Determine the [X, Y] coordinate at the center of the cell enclosing the given text.  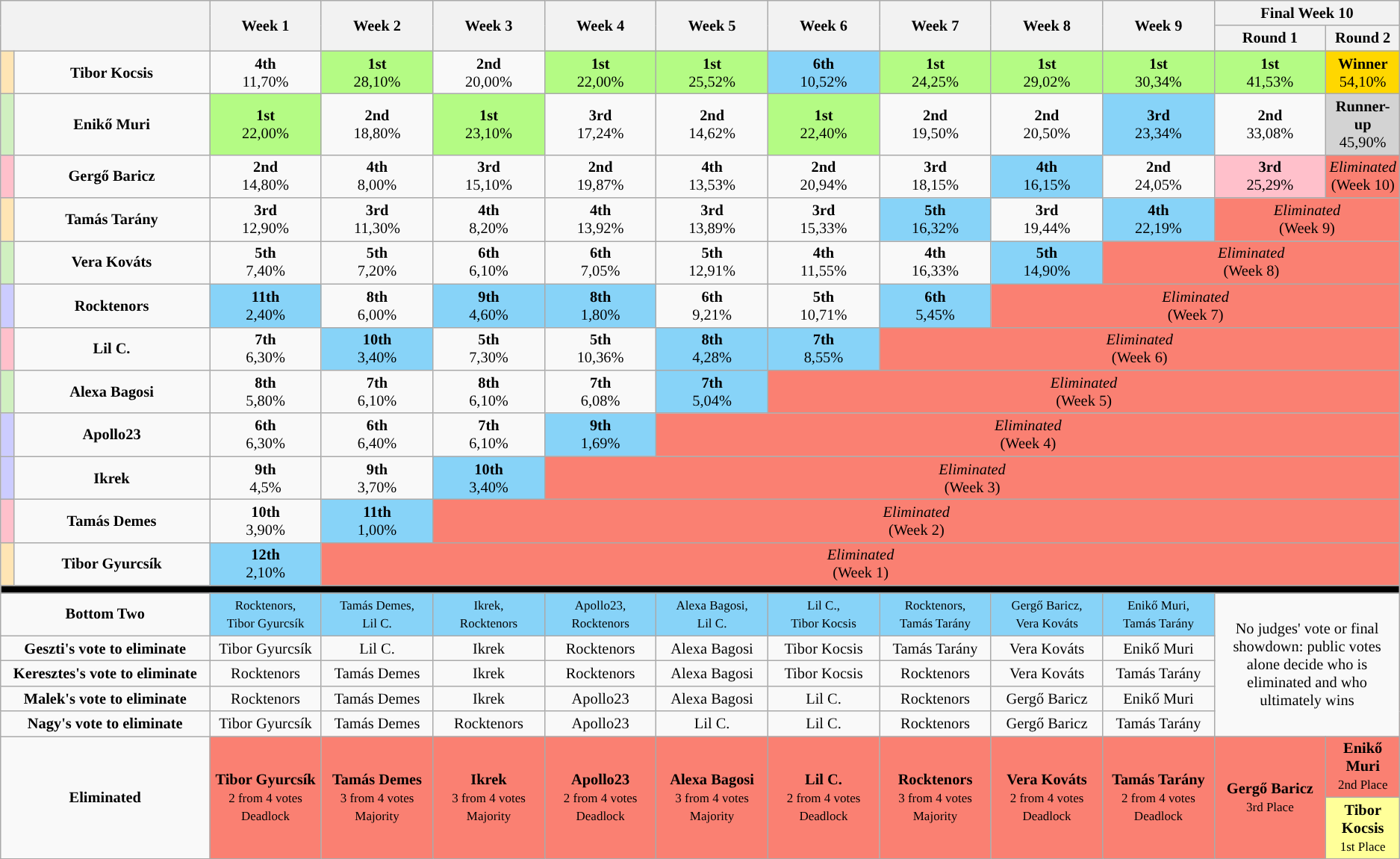
9th3,70% [376, 478]
Week 1 [266, 25]
6th10,52% [823, 72]
Week 4 [600, 25]
1st23,10% [489, 124]
1st24,25% [936, 72]
5th7,20% [376, 262]
Vera Kováts2 from 4 votes Deadlock [1047, 796]
3rd23,34% [1159, 124]
4th16,15% [1047, 176]
Week 5 [712, 25]
3rd18,15% [936, 176]
3rd13,89% [712, 220]
Enikő Muri2nd Place [1363, 766]
Week 3 [489, 25]
4th8,00% [376, 176]
9th4,60% [489, 306]
Bottom Two [105, 614]
Winner54,10% [1363, 72]
2nd20,94% [823, 176]
Gergő Baricz3rd Place [1269, 796]
8th4,28% [712, 349]
Week 6 [823, 25]
4th11,55% [823, 262]
6th6,30% [266, 435]
Week 7 [936, 25]
Tibor Gyurcsík2 from 4 votes Deadlock [266, 796]
7th8,55% [823, 349]
Ikrek,Rocktenors [489, 614]
Eliminated(Week 4) [1028, 435]
Eliminated(Week 2) [917, 521]
3rd12,90% [266, 220]
Tamás Demes,Lil C. [376, 614]
1st28,10% [376, 72]
2nd33,08% [1269, 124]
8th5,80% [266, 391]
4th11,70% [266, 72]
Week 2 [376, 25]
Eliminated(Week 3) [972, 478]
11th2,40% [266, 306]
5th14,90% [1047, 262]
Eliminated(Week 6) [1139, 349]
9th1,69% [600, 435]
1st41,53% [1269, 72]
Eliminated(Week 7) [1195, 306]
Week 9 [1159, 25]
4th13,92% [600, 220]
Tamás Tarány2 from 4 votes Deadlock [1159, 796]
1st29,02% [1047, 72]
Runner-up45,90% [1363, 124]
Tamás Demes3 from 4 votes Majority [376, 796]
Rocktenors,Tamás Tarány [936, 614]
Final Week 10 [1307, 13]
6th5,45% [936, 306]
3rd15,10% [489, 176]
5th7,30% [489, 349]
4th16,33% [936, 262]
Eliminated(Week 1) [860, 564]
3rd25,29% [1269, 176]
1st25,52% [712, 72]
4th8,20% [489, 220]
7th6,30% [266, 349]
Lil C.,Tibor Kocsis [823, 614]
Eliminated(Week 8) [1251, 262]
6th6,40% [376, 435]
3rd17,24% [600, 124]
Lil C.2 from 4 votes Deadlock [823, 796]
Rocktenors3 from 4 votes Majority [936, 796]
Gergő Baricz,Vera Kováts [1047, 614]
Week 8 [1047, 25]
5th7,40% [266, 262]
5th10,36% [600, 349]
Keresztes's vote to eliminate [105, 673]
7th5,04% [712, 391]
6th7,05% [600, 262]
3rd15,33% [823, 220]
Malek's vote to eliminate [105, 698]
8th6,00% [376, 306]
8th1,80% [600, 306]
Apollo232 from 4 votes Deadlock [600, 796]
Eliminated(Week 9) [1307, 220]
4th13,53% [712, 176]
1st22,40% [823, 124]
9th4,5% [266, 478]
Alexa Bagosi,Lil C. [712, 614]
Tibor Kocsis1st Place [1363, 828]
2nd20,00% [489, 72]
11th1,00% [376, 521]
10th3,90% [266, 521]
Eliminated(Week 5) [1084, 391]
Alexa Bagosi3 from 4 votes Majority [712, 796]
Nagy's vote to eliminate [105, 724]
7th6,08% [600, 391]
Apollo23,Rocktenors [600, 614]
2nd14,80% [266, 176]
5th10,71% [823, 306]
Round 2 [1363, 38]
2nd18,80% [376, 124]
6th9,21% [712, 306]
6th6,10% [489, 262]
2nd24,05% [1159, 176]
Rocktenors,Tibor Gyurcsík [266, 614]
4th22,19% [1159, 220]
2nd20,50% [1047, 124]
2nd19,50% [936, 124]
Round 1 [1269, 38]
8th6,10% [489, 391]
5th12,91% [712, 262]
Eliminated(Week 10) [1363, 176]
12th2,10% [266, 564]
3rd19,44% [1047, 220]
2nd19,87% [600, 176]
1st30,34% [1159, 72]
No judges' vote or final showdown: public votes alone decide who is eliminated and who ultimately wins [1307, 664]
5th16,32% [936, 220]
3rd11,30% [376, 220]
Geszti's vote to eliminate [105, 648]
Eliminated [105, 796]
Ikrek3 from 4 votes Majority [489, 796]
2nd14,62% [712, 124]
Enikő Muri,Tamás Tarány [1159, 614]
